Locate the cell with the specified text and output its (X, Y) center coordinate. 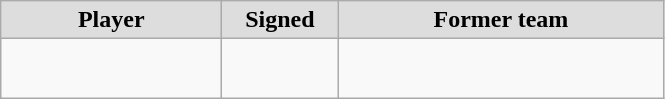
Signed (280, 20)
Former team (501, 20)
Player (112, 20)
